From the cell containing the given text, extract its center point as [x, y] coordinate. 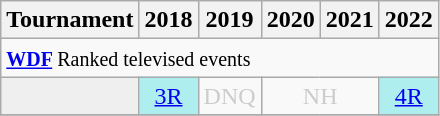
DNQ [230, 96]
2022 [408, 20]
2018 [168, 20]
2021 [350, 20]
4R [408, 96]
2019 [230, 20]
Tournament [70, 20]
3R [168, 96]
WDF Ranked televised events [220, 58]
NH [320, 96]
2020 [290, 20]
